Find where the given text appears and provide that cell's center as [X, Y] coordinate. 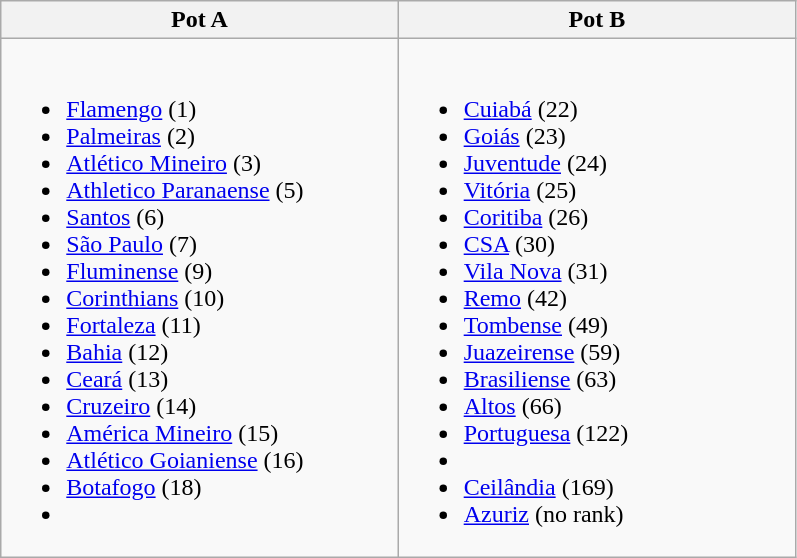
Pot A [200, 20]
Pot B [596, 20]
